Locate the cell with the specified text and output its [X, Y] center coordinate. 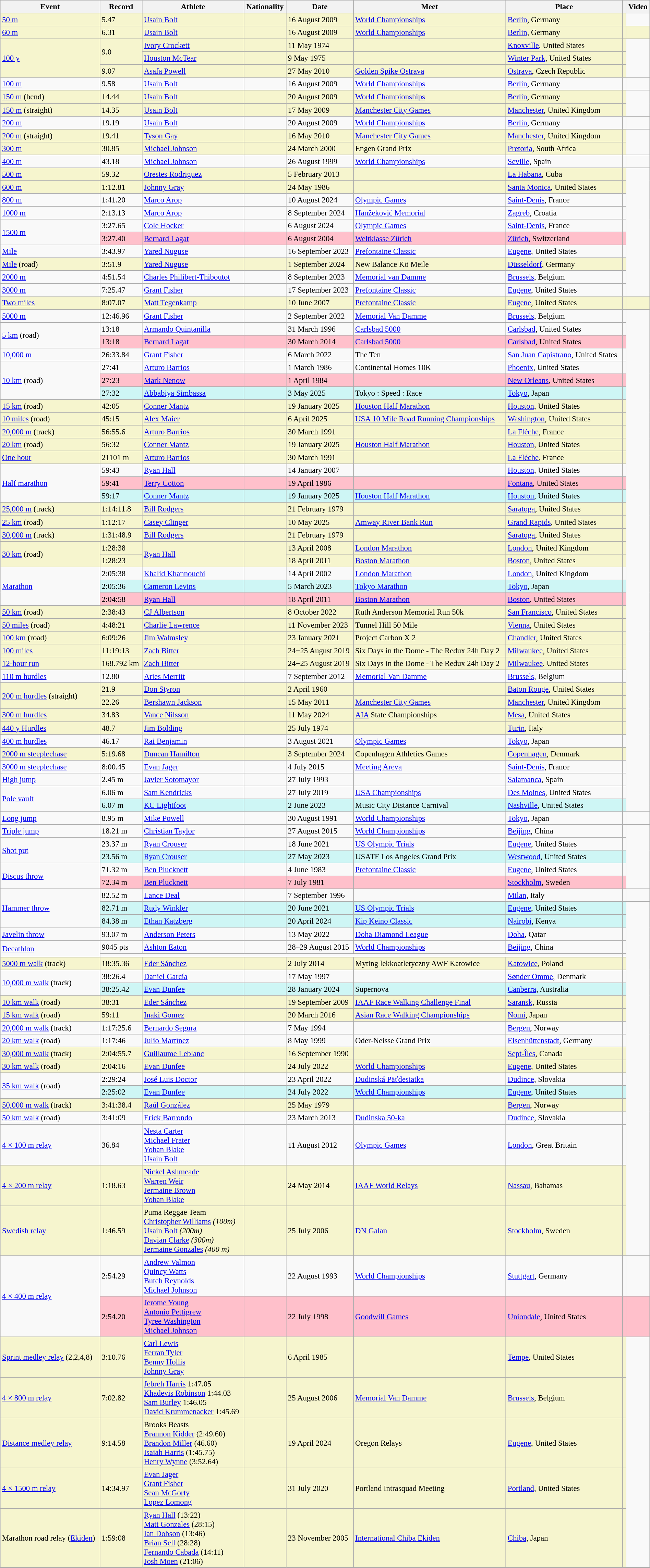
Knoxville, United States [564, 46]
11:19:13 [121, 651]
30 km (road) [50, 554]
Grand Rapids, United States [564, 522]
2:13.13 [121, 213]
San Francisco, United States [564, 612]
50,000 m walk (track) [50, 1105]
Marathon [50, 587]
11 May 1974 [320, 46]
Julio Martínez [193, 1041]
Decathlon [50, 949]
1 September 2024 [320, 264]
4:51.54 [121, 277]
3:10.76 [121, 1357]
6 March 2022 [320, 355]
2:04:55.7 [121, 1054]
20 km (road) [50, 445]
5.47 [121, 20]
59:43 [121, 470]
Distance medley relay [50, 1443]
34.83 [121, 715]
USATF Los Angeles Grand Prix [430, 857]
Doha, Qatar [564, 934]
1:12.81 [121, 187]
Charlie Lawrence [193, 625]
14.35 [121, 110]
Goodwill Games [430, 1317]
2 June 2023 [320, 805]
23 January 2021 [320, 638]
6 April 1985 [320, 1357]
2:25:02 [121, 1092]
6 April 2025 [320, 419]
93.07 m [121, 934]
24 May 2014 [320, 1185]
Andrew ValmonQuincy WattsButch ReynoldsMichael Johnson [193, 1276]
200 m (straight) [50, 136]
Place [564, 7]
5000 m [50, 316]
30 August 1991 [320, 818]
9.58 [121, 84]
Katowice, Poland [564, 963]
38:25.42 [121, 989]
14:34.97 [121, 1488]
10 May 2025 [320, 522]
Houston McTear [193, 58]
Orestes Rodriguez [193, 174]
10 August 2024 [320, 200]
27 July 1993 [320, 780]
Half marathon [50, 483]
12-hour run [50, 664]
Golden Spike Ostrava [430, 71]
3:27.65 [121, 226]
9 May 1975 [320, 58]
USA 10 Mile Road Running Championships [430, 419]
18 June 2021 [320, 844]
Ashton Eaton [193, 947]
4 × 1500 m relay [50, 1488]
19 April 2024 [320, 1443]
12:46.96 [121, 316]
Meeting Areva [430, 767]
Continental Homes 10K [430, 368]
21.9 [121, 689]
100 km (road) [50, 638]
Ivory Crockett [193, 46]
1:17:25.6 [121, 1028]
2:05:36 [121, 587]
Two miles [50, 303]
Nairobi, Kenya [564, 921]
15 km (road) [50, 406]
Project Carbon X 2 [430, 638]
1:46.59 [121, 1231]
Supernova [430, 989]
23 March 2013 [320, 1118]
50 m [50, 20]
6 August 2004 [320, 239]
Memorial van Damme [430, 277]
6.07 m [121, 805]
30 March 2014 [320, 342]
Inaki Gomez [193, 1015]
Uniondale, United States [564, 1317]
Event [50, 7]
100 y [50, 58]
7 May 1994 [320, 1028]
14 April 2002 [320, 573]
Zürich, Switzerland [564, 239]
La Habana, Cuba [564, 174]
Asafa Powell [193, 71]
Sønder Omme, Denmark [564, 976]
59:41 [121, 483]
27:32 [121, 393]
Evan Jager [193, 767]
6.31 [121, 33]
Mark Nenow [193, 380]
56:32 [121, 445]
10 miles (road) [50, 419]
3 August 2021 [320, 741]
Lance Deal [193, 896]
Rudy Winkler [193, 908]
Copenhagen Athletics Games [430, 754]
Westwood, United States [564, 857]
18:35.36 [121, 963]
25,000 m (track) [50, 509]
Tempe, United States [564, 1357]
19 April 1986 [320, 483]
1:18.63 [121, 1185]
25 August 2006 [320, 1398]
Düsseldorf, Germany [564, 264]
Cameron Levins [193, 587]
Ethan Katzberg [193, 921]
Zagreb, Croatia [564, 213]
Saransk, Russia [564, 1002]
600 m [50, 187]
Tunnel Hill 50 Mile [430, 625]
7 September 2012 [320, 677]
3 September 2024 [320, 754]
3000 m steeplechase [50, 767]
3 May 2025 [320, 393]
Sept-Îles, Canada [564, 1054]
Jebreh Harris 1:47.05Khadevis Robinson 1:44.03Sam Burley 1:46.05David Krummenacker 1:45.69 [193, 1398]
19.19 [121, 123]
Doha Diamond League [430, 934]
Turin, Italy [564, 728]
Nickel AshmeadeWarren WeirJermaine BrownYohan Blake [193, 1185]
110 m hurdles [50, 677]
CJ Albertson [193, 612]
27:23 [121, 380]
56:55.6 [121, 432]
Carl LewisFerran TylerBenny HollisJohnny Gray [193, 1357]
Abbabiya Simbassa [193, 393]
59.32 [121, 174]
50 km walk (road) [50, 1118]
17 May 2009 [320, 110]
4 × 200 m relay [50, 1185]
71.32 m [121, 870]
26 August 1999 [320, 161]
100 m [50, 84]
Javelin throw [50, 934]
7:02.82 [121, 1398]
Washington, United States [564, 419]
28 January 2024 [320, 989]
Nassau, Bahamas [564, 1185]
27 May 2010 [320, 71]
400 m hurdles [50, 741]
Don Styron [193, 689]
82.71 m [121, 908]
Hammer throw [50, 909]
30.85 [121, 148]
Canberra, Australia [564, 989]
14 January 2007 [320, 470]
AIA State Championships [430, 715]
31 July 2020 [320, 1488]
Christian Taylor [193, 831]
5 February 2013 [320, 174]
Milan, Italy [564, 896]
Stuttgart, Germany [564, 1276]
Triple jump [50, 831]
Nomi, Japan [564, 1015]
Nesta CarterMichael FraterYohan BlakeUsain Bolt [193, 1145]
30 km walk (road) [50, 1066]
20 April 2024 [320, 921]
2000 m steeplechase [50, 754]
5 km (road) [50, 335]
8:07.07 [121, 303]
Portland Intrasquad Meeting [430, 1488]
25 July 1974 [320, 728]
5000 m walk (track) [50, 963]
30,000 m walk (track) [50, 1054]
10 June 2007 [320, 303]
18.21 m [121, 831]
10 km walk (road) [50, 1002]
Brooks BeastsBrannon Kidder (2:49.60)Brandon Miller (46.60)Isaiah Harris (1:45.75)Henry Wynne (3:52.64) [193, 1443]
46.17 [121, 741]
Kip Keino Classic [430, 921]
7 July 1981 [320, 882]
The Ten [430, 355]
82.52 m [121, 896]
8:00.45 [121, 767]
9.0 [121, 52]
Chandler, United States [564, 638]
Winter Park, United States [564, 58]
Casey Clinger [193, 522]
Baton Rouge, United States [564, 689]
2:04:16 [121, 1066]
Discus throw [50, 876]
59:11 [121, 1015]
6 August 2024 [320, 226]
72.34 m [121, 882]
Mike Powell [193, 818]
19.41 [121, 136]
4 June 1983 [320, 870]
8 October 2022 [320, 612]
31 March 1996 [320, 329]
Shot put [50, 850]
8 September 2024 [320, 213]
Oder-Neisse Grand Prix [430, 1041]
50 miles (road) [50, 625]
Amway River Bank Run [430, 522]
San Juan Capistrano, United States [564, 355]
Copenhagen, Denmark [564, 754]
27 May 2023 [320, 857]
New Orleans, United States [564, 380]
21101 m [121, 458]
59:17 [121, 496]
Seville, Spain [564, 161]
Khalid Khannouchi [193, 573]
Jim Walmsley [193, 638]
1:41.20 [121, 200]
22 August 1993 [320, 1276]
Weltklasse Zürich [430, 239]
Duncan Hamilton [193, 754]
Raúl González [193, 1105]
Long jump [50, 818]
High jump [50, 780]
2 September 2022 [320, 316]
International Chiba Ekiden [430, 1538]
23.37 m [121, 844]
Sam Kendricks [193, 792]
11 May 2024 [320, 715]
Guillaume Leblanc [193, 1054]
2000 m [50, 277]
20 km walk (road) [50, 1041]
Jerome YoungAntonio PettigrewTyree WashingtonMichael Johnson [193, 1317]
Swedish relay [50, 1231]
1:28:38 [121, 548]
13 May 2022 [320, 934]
2 April 1960 [320, 689]
15 km walk (road) [50, 1015]
48.7 [121, 728]
Daniel García [193, 976]
100 miles [50, 651]
Meet [430, 7]
Portland, United States [564, 1488]
1500 m [50, 232]
2.45 m [121, 780]
16 September 1990 [320, 1054]
Chiba, Japan [564, 1538]
Dudinska 50-ka [430, 1118]
Dudinská Päťdesiatka [430, 1079]
2:54.29 [121, 1276]
1:31:48.9 [121, 535]
Matt Tegenkamp [193, 303]
USA Championships [430, 792]
Nashville, United States [564, 805]
Evan JagerGrant FisherSean McGortyLopez Lomong [193, 1488]
300 m hurdles [50, 715]
168.792 km [121, 664]
2:38:43 [121, 612]
9045 pts [121, 947]
22.26 [121, 702]
Bershawn Jackson [193, 702]
9:14.58 [121, 1443]
19 September 2009 [320, 1002]
8 September 2023 [320, 277]
1:12:17 [121, 522]
20 March 2016 [320, 1015]
24 March 2000 [320, 148]
6.06 m [121, 792]
7 September 1996 [320, 896]
IAAF World Relays [430, 1185]
4 × 100 m relay [50, 1145]
Ruth Anderson Memorial Run 50k [430, 612]
1 April 1984 [320, 380]
60 m [50, 33]
25 July 2006 [320, 1231]
17 September 2023 [320, 290]
Phoenix, United States [564, 368]
8.95 m [121, 818]
23 November 2005 [320, 1538]
Mile [50, 251]
IAAF Race Walking Challenge Final [430, 1002]
22 July 1998 [320, 1317]
42:05 [121, 406]
Vance Nilsson [193, 715]
150 m (bend) [50, 97]
3000 m [50, 290]
Des Moines, United States [564, 792]
84.38 m [121, 921]
9.07 [121, 71]
2 July 2014 [320, 963]
Puma Reggae TeamChristopher Williams (100m)Usain Bolt (200m)Davian Clarke (300m)Jermaine Gonzales (400 m) [193, 1231]
Mesa, United States [564, 715]
17 May 1997 [320, 976]
4 July 2015 [320, 767]
200 m hurdles (straight) [50, 695]
1:28:23 [121, 560]
23 April 2022 [320, 1079]
4:48:21 [121, 625]
New Balance Kö Meile [430, 264]
20,000 m walk (track) [50, 1028]
1:59:08 [121, 1538]
27:41 [121, 368]
27 July 2019 [320, 792]
25 km (road) [50, 522]
3:41:38.4 [121, 1105]
Bernardo Segura [193, 1028]
Anderson Peters [193, 934]
Salamanca, Spain [564, 780]
16 September 2023 [320, 251]
Myting lekkoatletyczny AWF Katowice [430, 963]
Ryan Hall (13:22)Matt Gonzales (28:15)Ian Dobson (13:46)Brian Sell (28:28)Fernando Cabada (14:11)Josh Moen (21:06) [193, 1538]
5 March 2023 [320, 587]
Video [638, 7]
13 April 2008 [320, 548]
3:41:09 [121, 1118]
Vienna, United States [564, 625]
400 m [50, 161]
Jim Bolding [193, 728]
2:54.20 [121, 1317]
1000 m [50, 213]
12.80 [121, 677]
Tokyo : Speed : Race [430, 393]
Ostrava, Czech Republic [564, 71]
Hanžeković Memorial [430, 213]
Oregon Relays [430, 1443]
Armando Quintanilla [193, 329]
DN Galan [430, 1231]
24 May 1986 [320, 187]
7:25.47 [121, 290]
Engen Grand Prix [430, 148]
36.84 [121, 1145]
43.18 [121, 161]
45:15 [121, 419]
15 May 2011 [320, 702]
3:51.9 [121, 264]
38:31 [121, 1002]
Music City Distance Carnival [430, 805]
10 km (road) [50, 380]
16 May 2010 [320, 136]
14.44 [121, 97]
Erick Barrondo [193, 1118]
Tokyo Marathon [430, 587]
Terry Cotton [193, 483]
3:27.40 [121, 239]
Charles Philibert-Thiboutot [193, 277]
200 m [50, 123]
1 March 1986 [320, 368]
Sprint medley relay (2,2,4,8) [50, 1357]
30,000 m (track) [50, 535]
Pole vault [50, 799]
Johnny Gray [193, 187]
José Luis Doctor [193, 1079]
25 May 1979 [320, 1105]
Tyson Gay [193, 136]
Record [121, 7]
26:33.84 [121, 355]
5:19.68 [121, 754]
Santa Monica, United States [564, 187]
1:14:11.8 [121, 509]
300 m [50, 148]
38:26.4 [121, 976]
50 km (road) [50, 612]
Javier Sotomayor [193, 780]
Cole Hocker [193, 226]
6:09:26 [121, 638]
11 November 2023 [320, 625]
10,000 m walk (track) [50, 983]
150 m (straight) [50, 110]
Date [320, 7]
Rai Benjamin [193, 741]
23.56 m [121, 857]
4 × 800 m relay [50, 1398]
Nationality [265, 7]
800 m [50, 200]
11 August 2012 [320, 1145]
8 May 1999 [320, 1041]
2:29:24 [121, 1079]
KC Lightfoot [193, 805]
27 August 2015 [320, 831]
35 km walk (road) [50, 1086]
1:17:46 [121, 1041]
Fontana, United States [564, 483]
2:05:38 [121, 573]
Marathon road relay (Ekiden) [50, 1538]
Pretoria, South Africa [564, 148]
Asian Race Walking Championships [430, 1015]
500 m [50, 174]
28–29 August 2015 [320, 947]
Alex Maier [193, 419]
2:04:58 [121, 599]
4 × 400 m relay [50, 1296]
3:43.97 [121, 251]
440 y Hurdles [50, 728]
London, Great Britain [564, 1145]
10,000 m [50, 355]
Aries Merritt [193, 677]
20,000 m (track) [50, 432]
Eisenhüttenstadt, Germany [564, 1041]
Mile (road) [50, 264]
One hour [50, 458]
20 June 2021 [320, 908]
Athlete [193, 7]
